Detect which cell encompasses the target text, then output its [x, y] center coordinate. 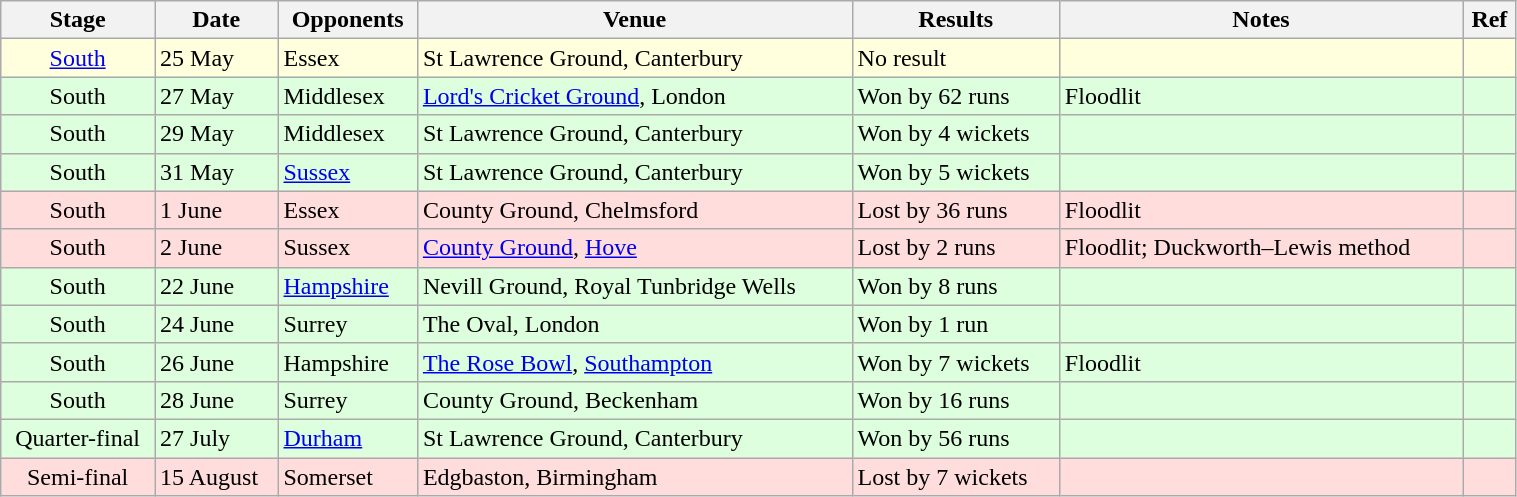
26 June [216, 362]
Lost by 36 runs [956, 210]
Edgbaston, Birmingham [634, 477]
Somerset [348, 477]
Won by 5 wickets [956, 172]
County Ground, Chelmsford [634, 210]
31 May [216, 172]
Floodlit; Duckworth–Lewis method [1260, 248]
Ref [1490, 20]
Quarter-final [78, 438]
Won by 8 runs [956, 286]
Lost by 2 runs [956, 248]
22 June [216, 286]
Opponents [348, 20]
The Rose Bowl, Southampton [634, 362]
Won by 62 runs [956, 96]
Won by 1 run [956, 324]
Results [956, 20]
Won by 56 runs [956, 438]
The Oval, London [634, 324]
Won by 16 runs [956, 400]
County Ground, Beckenham [634, 400]
Date [216, 20]
Semi-final [78, 477]
15 August [216, 477]
2 June [216, 248]
24 June [216, 324]
Venue [634, 20]
County Ground, Hove [634, 248]
Stage [78, 20]
Won by 7 wickets [956, 362]
29 May [216, 134]
1 June [216, 210]
Lost by 7 wickets [956, 477]
Lord's Cricket Ground, London [634, 96]
27 July [216, 438]
No result [956, 58]
Notes [1260, 20]
28 June [216, 400]
27 May [216, 96]
25 May [216, 58]
Nevill Ground, Royal Tunbridge Wells [634, 286]
Won by 4 wickets [956, 134]
Durham [348, 438]
